Locate the cell with the specified text and output its (x, y) center coordinate. 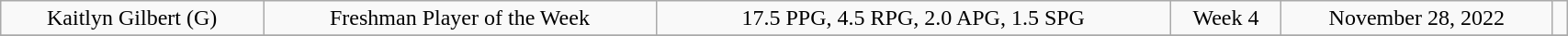
Freshman Player of the Week (460, 18)
November 28, 2022 (1416, 18)
17.5 PPG, 4.5 RPG, 2.0 APG, 1.5 SPG (913, 18)
Week 4 (1225, 18)
Kaitlyn Gilbert (G) (132, 18)
